Return the [x, y] coordinate for the center point of the cell that contains the specified text.  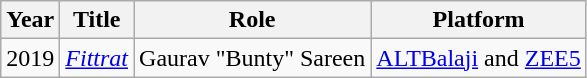
Platform [478, 20]
Role [252, 20]
Fittrat [97, 58]
ALTBalaji and ZEE5 [478, 58]
Gaurav "Bunty" Sareen [252, 58]
Title [97, 20]
Year [30, 20]
2019 [30, 58]
